Output the (X, Y) coordinate of the center of the cell containing the given text.  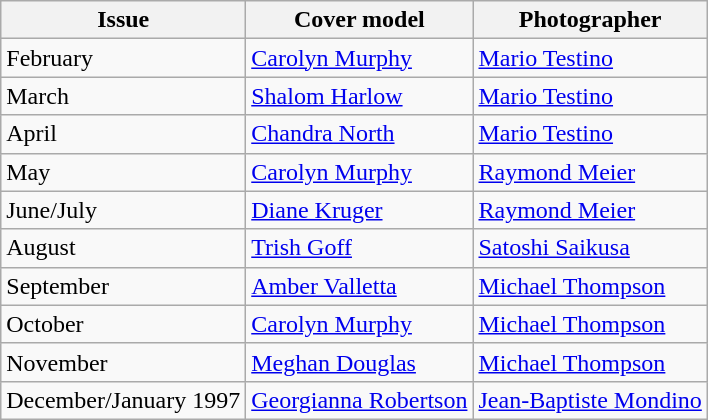
Trish Goff (360, 248)
Meghan Douglas (360, 362)
Georgianna Robertson (360, 400)
October (124, 324)
December/January 1997 (124, 400)
March (124, 96)
August (124, 248)
Chandra North (360, 134)
Diane Kruger (360, 210)
Issue (124, 20)
November (124, 362)
Amber Valletta (360, 286)
Jean-Baptiste Mondino (590, 400)
Photographer (590, 20)
Satoshi Saikusa (590, 248)
February (124, 58)
September (124, 286)
April (124, 134)
Shalom Harlow (360, 96)
Cover model (360, 20)
June/July (124, 210)
May (124, 172)
